Find where the given text appears and provide that cell's center as [x, y] coordinate. 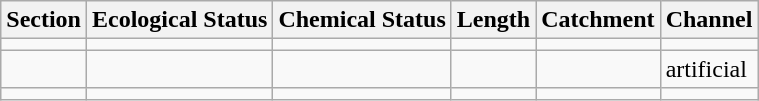
Catchment [598, 20]
Chemical Status [362, 20]
Channel [709, 20]
Section [44, 20]
artificial [709, 69]
Length [493, 20]
Ecological Status [179, 20]
